For the text-containing cell, return its midpoint in (X, Y) coordinate format. 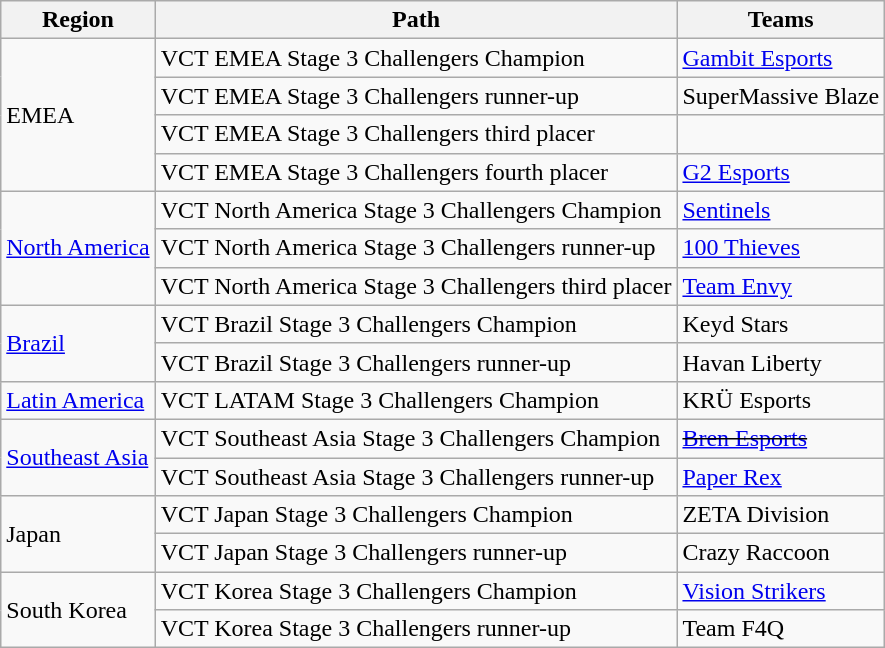
VCT Korea Stage 3 Challengers runner-up (416, 629)
VCT LATAM Stage 3 Challengers Champion (416, 400)
Brazil (78, 343)
VCT Brazil Stage 3 Challengers runner-up (416, 362)
Japan (78, 534)
Bren Esports (781, 438)
VCT Southeast Asia Stage 3 Challengers runner-up (416, 477)
Path (416, 20)
Keyd Stars (781, 324)
VCT EMEA Stage 3 Challengers fourth placer (416, 172)
VCT Korea Stage 3 Challengers Champion (416, 591)
Crazy Raccoon (781, 553)
G2 Esports (781, 172)
VCT Japan Stage 3 Challengers runner-up (416, 553)
North America (78, 248)
VCT EMEA Stage 3 Challengers third placer (416, 134)
VCT EMEA Stage 3 Challengers runner-up (416, 96)
Vision Strikers (781, 591)
Team Envy (781, 286)
EMEA (78, 115)
Paper Rex (781, 477)
Team F4Q (781, 629)
Sentinels (781, 210)
Havan Liberty (781, 362)
VCT Brazil Stage 3 Challengers Champion (416, 324)
Gambit Esports (781, 58)
VCT North America Stage 3 Challengers third placer (416, 286)
Latin America (78, 400)
VCT North America Stage 3 Challengers Champion (416, 210)
Region (78, 20)
South Korea (78, 610)
VCT Japan Stage 3 Challengers Champion (416, 515)
100 Thieves (781, 248)
VCT North America Stage 3 Challengers runner-up (416, 248)
Teams (781, 20)
SuperMassive Blaze (781, 96)
VCT Southeast Asia Stage 3 Challengers Champion (416, 438)
KRÜ Esports (781, 400)
VCT EMEA Stage 3 Challengers Champion (416, 58)
Southeast Asia (78, 457)
ZETA Division (781, 515)
